Detect which cell encompasses the target text, then output its [x, y] center coordinate. 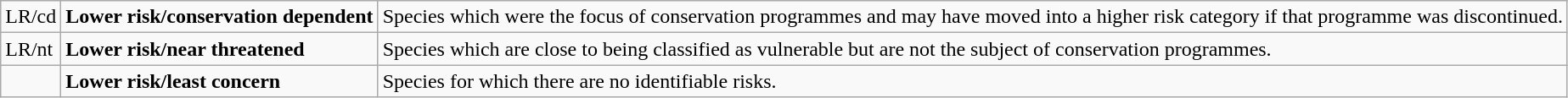
LR/cd [31, 17]
Lower risk/least concern [219, 81]
Species for which there are no identifiable risks. [973, 81]
Lower risk/conservation dependent [219, 17]
Species which are close to being classified as vulnerable but are not the subject of conservation programmes. [973, 49]
Lower risk/near threatened [219, 49]
LR/nt [31, 49]
Species which were the focus of conservation programmes and may have moved into a higher risk category if that programme was discontinued. [973, 17]
